Extract the [x, y] coordinate from the center of the cell holding the provided text.  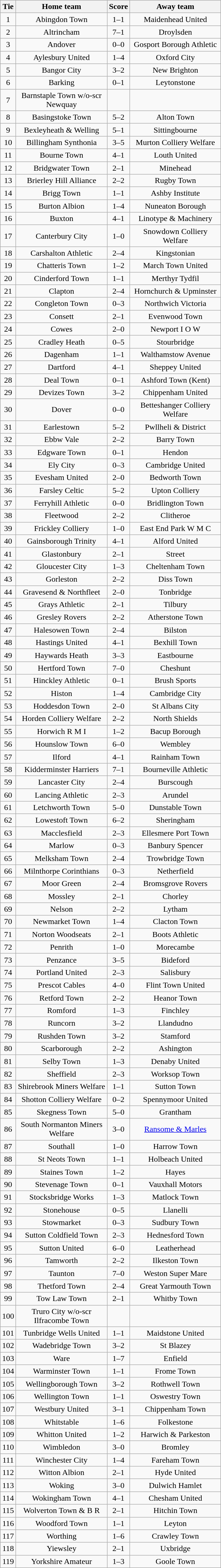
24 [8, 329]
Shirebrook Miners Welfare [62, 1087]
Glastonbury [62, 554]
Cambridge United [175, 465]
St Albans City [175, 706]
Hednesford Town [175, 1235]
96 [8, 1261]
Melksham Town [62, 858]
104 [8, 1371]
47 [8, 630]
Aylesbury United [62, 57]
New Brighton [175, 70]
Haywards Heath [62, 655]
Cinderford Town [62, 278]
112 [8, 1473]
Brigg Town [62, 193]
85 [8, 1112]
Lowestoft Town [62, 820]
Congleton Town [62, 304]
107 [8, 1409]
Yiewsley [62, 1549]
Worthing [62, 1536]
105 [8, 1384]
East End Park W M C [175, 528]
8 [8, 117]
55 [8, 731]
Kidderminster Harriers [62, 769]
Score [118, 7]
Wokingham Town [62, 1498]
Enfield [175, 1358]
Gorleston [62, 579]
Whitby Town [175, 1299]
Arundel [175, 795]
79 [8, 1036]
Gravesend & Northfleet [62, 592]
Snowdown Colliery Welfare [175, 236]
South Normanton Miners Welfare [62, 1129]
Wimbledon [62, 1447]
Crawley Town [175, 1536]
Sheffield [62, 1074]
26 [8, 354]
Stonehouse [62, 1210]
Ashford Town (Kent) [175, 380]
4 [8, 57]
119 [8, 1561]
Netherfield [175, 871]
32 [8, 440]
Southall [62, 1146]
62 [8, 820]
Oxford City [175, 57]
Witton Albion [62, 1473]
Morecambe [175, 947]
Letchworth Town [62, 808]
Leyton [175, 1523]
Harwich & Parkeston [175, 1435]
Dulwich Hamlet [175, 1485]
Chippenham United [175, 393]
Hertford Town [62, 668]
Tilbury [175, 605]
15 [8, 206]
25 [8, 342]
7 [8, 100]
Salisbury [175, 972]
Boots Athletic [175, 934]
Harrow Town [175, 1146]
76 [8, 998]
Andover [62, 45]
6 [8, 83]
82 [8, 1074]
Dunstable Town [175, 808]
Barnstaple Town w/o-scr Newquay [62, 100]
Portland United [62, 972]
Whitstable [62, 1422]
101 [8, 1333]
69 [8, 909]
83 [8, 1087]
Hyde United [175, 1473]
59 [8, 782]
Ilkeston Town [175, 1261]
63 [8, 833]
Ashington [175, 1049]
46 [8, 617]
Sutton Town [175, 1087]
4–0 [118, 985]
64 [8, 846]
5 [8, 70]
Taunton [62, 1273]
Flint Town United [175, 985]
38 [8, 516]
Histon [62, 693]
Horwich R M I [62, 731]
31 [8, 427]
Rugby Town [175, 181]
98 [8, 1286]
3–3 [118, 655]
65 [8, 858]
Nuneaton Borough [175, 206]
49 [8, 655]
23 [8, 316]
11 [8, 155]
70 [8, 922]
Scarborough [62, 1049]
Newport I O W [175, 329]
Away team [175, 7]
Westbury United [62, 1409]
12 [8, 168]
Clitheroe [175, 516]
Wellington Town [62, 1396]
115 [8, 1511]
Bourne Town [62, 155]
Alford United [175, 541]
18 [8, 253]
29 [8, 393]
Northwich Victoria [175, 304]
Marlow [62, 846]
Merthyr Tydfil [175, 278]
90 [8, 1184]
1–7 [118, 1358]
Truro City w/o-scr Ilfracombe Town [62, 1316]
Evesham United [62, 478]
116 [8, 1523]
Dartford [62, 367]
86 [8, 1129]
Sheringham [175, 820]
Alton Town [175, 117]
114 [8, 1498]
54 [8, 719]
14 [8, 193]
Stamford [175, 1036]
Leytonstone [175, 83]
Sittingbourne [175, 130]
Cambridge City [175, 693]
Murton Colliery Welfare [175, 142]
Upton Colliery [175, 490]
Hayes [175, 1172]
Finchley [175, 1011]
Matlock Town [175, 1197]
68 [8, 896]
Vauxhall Motors [175, 1184]
March Town United [175, 266]
Bedworth Town [175, 478]
50 [8, 668]
Barry Town [175, 440]
Bromsgrove Rovers [175, 884]
Cheshunt [175, 668]
Halesowen Town [62, 630]
Llandudno [175, 1023]
Grays Athletic [62, 605]
44 [8, 592]
10 [8, 142]
Wolverton Town & B R [62, 1511]
Gloucester City [62, 566]
Bangor City [62, 70]
58 [8, 769]
Norton Woodseats [62, 934]
Newmarket Town [62, 922]
Stocksbridge Works [62, 1197]
Retford Town [62, 998]
Winchester City [62, 1460]
Dover [62, 410]
Cowes [62, 329]
Goole Town [175, 1561]
Lancaster City [62, 782]
51 [8, 681]
Maidenhead United [175, 19]
110 [8, 1447]
Brierley Hill Alliance [62, 181]
Bexleyheath & Welling [62, 130]
36 [8, 490]
Fleetwood [62, 516]
Burton Albion [62, 206]
Bridgwater Town [62, 168]
Mossley [62, 896]
Thetford Town [62, 1286]
North Shields [175, 719]
Ashby Institute [175, 193]
19 [8, 266]
103 [8, 1358]
37 [8, 503]
Tunbridge Wells United [62, 1333]
Pwllheli & District [175, 427]
Gresley Rovers [62, 617]
Diss Town [175, 579]
Maidstone United [175, 1333]
Sutton United [62, 1248]
117 [8, 1536]
Moor Green [62, 884]
34 [8, 465]
9 [8, 130]
Chesham United [175, 1498]
Carshalton Athletic [62, 253]
Walthamstow Avenue [175, 354]
Burscough [175, 782]
Wadebridge Town [62, 1346]
6–2 [118, 820]
Ellesmere Port Town [175, 833]
Oswestry Town [175, 1396]
42 [8, 566]
Ware [62, 1358]
Earlestown [62, 427]
41 [8, 554]
Brush Sports [175, 681]
Bacup Borough [175, 731]
45 [8, 605]
Grantham [175, 1112]
Bourneville Athletic [175, 769]
77 [8, 1011]
72 [8, 947]
Skegness Town [62, 1112]
20 [8, 278]
Whitton United [62, 1435]
Sudbury Town [175, 1223]
Cradley Heath [62, 342]
Kingstonian [175, 253]
Milnthorpe Corinthians [62, 871]
94 [8, 1235]
Shotton Colliery Welfare [62, 1099]
Droylsden [175, 32]
35 [8, 478]
Betteshanger Colliery Welfare [175, 410]
92 [8, 1210]
Canterbury City [62, 236]
43 [8, 579]
53 [8, 706]
100 [8, 1316]
Clacton Town [175, 922]
Frome Town [175, 1371]
Romford [62, 1011]
Chatteris Town [62, 266]
Stevenage Town [62, 1184]
88 [8, 1159]
Basingstoke Town [62, 117]
80 [8, 1049]
Woking [62, 1485]
Weston Super Mare [175, 1273]
Banbury Spencer [175, 846]
Home team [62, 7]
Tonbridge [175, 592]
Hitchin Town [175, 1511]
Ilford [62, 757]
Evenwood Town [175, 316]
Stourbridge [175, 342]
Lancing Athletic [62, 795]
Hornchurch & Upminster [175, 291]
93 [8, 1223]
Bexhill Town [175, 643]
Farsley Celtic [62, 490]
Macclesfield [62, 833]
Ferryhill Athletic [62, 503]
0–2 [118, 1099]
Uxbridge [175, 1549]
Fareham Town [175, 1460]
Buxton [62, 219]
Stowmarket [62, 1223]
111 [8, 1460]
81 [8, 1061]
Chorley [175, 896]
Yorkshire Amateur [62, 1561]
89 [8, 1172]
Hounslow Town [62, 744]
40 [8, 541]
Warminster Town [62, 1371]
Tow Law Town [62, 1299]
106 [8, 1396]
57 [8, 757]
Gosport Borough Athletic [175, 45]
Nelson [62, 909]
Hinckley Athletic [62, 681]
Linotype & Machinery [175, 219]
39 [8, 528]
61 [8, 808]
28 [8, 380]
Penzance [62, 960]
84 [8, 1099]
Chippenham Town [175, 1409]
Sheppey United [175, 367]
Gainsborough Trinity [62, 541]
Devizes Town [62, 393]
Barking [62, 83]
3 [8, 45]
1 [8, 19]
60 [8, 795]
Clapton [62, 291]
Spennymoor United [175, 1099]
30 [8, 410]
2 [8, 32]
Ransome & Marles [175, 1129]
Great Yarmouth Town [175, 1286]
Deal Town [62, 380]
91 [8, 1197]
St Neots Town [62, 1159]
Penrith [62, 947]
Eastbourne [175, 655]
22 [8, 304]
Horden Colliery Welfare [62, 719]
67 [8, 884]
Prescot Cables [62, 985]
74 [8, 972]
52 [8, 693]
Runcorn [62, 1023]
73 [8, 960]
Hoddesdon Town [62, 706]
Holbeach United [175, 1159]
Denaby United [175, 1061]
Rothwell Town [175, 1384]
Trowbridge Town [175, 858]
109 [8, 1435]
Wellingborough Town [62, 1384]
Frickley Colliery [62, 528]
St Blazey [175, 1346]
Tamworth [62, 1261]
87 [8, 1146]
78 [8, 1023]
71 [8, 934]
Llanelli [175, 1210]
Ebbw Vale [62, 440]
17 [8, 236]
Dagenham [62, 354]
Cheltenham Town [175, 566]
Bideford [175, 960]
Abingdon Town [62, 19]
Consett [62, 316]
Edgware Town [62, 452]
Folkestone [175, 1422]
Bridlington Town [175, 503]
108 [8, 1422]
97 [8, 1273]
99 [8, 1299]
95 [8, 1248]
Leatherhead [175, 1248]
33 [8, 452]
27 [8, 367]
Heanor Town [175, 998]
Tie [8, 7]
13 [8, 181]
Ely City [62, 465]
Louth United [175, 155]
3–1 [118, 1409]
102 [8, 1346]
Bilston [175, 630]
56 [8, 744]
Worksop Town [175, 1074]
113 [8, 1485]
Street [175, 554]
Sutton Coldfield Town [62, 1235]
118 [8, 1549]
Minehead [175, 168]
Rainham Town [175, 757]
66 [8, 871]
Atherstone Town [175, 617]
Bromley [175, 1447]
Woodford Town [62, 1523]
Lytham [175, 909]
75 [8, 985]
5–1 [118, 130]
Staines Town [62, 1172]
16 [8, 219]
Altrincham [62, 32]
Wembley [175, 744]
Hastings United [62, 643]
48 [8, 643]
Billingham Synthonia [62, 142]
Hendon [175, 452]
Rushden Town [62, 1036]
21 [8, 291]
Selby Town [62, 1061]
